Return the (x, y) coordinate for the center point of the cell that contains the specified text.  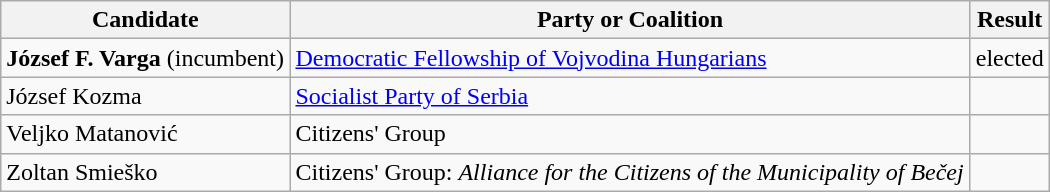
Veljko Matanović (146, 134)
Citizens' Group: Alliance for the Citizens of the Municipality of Bečej (630, 172)
Party or Coalition (630, 20)
Citizens' Group (630, 134)
Socialist Party of Serbia (630, 96)
Candidate (146, 20)
Democratic Fellowship of Vojvodina Hungarians (630, 58)
József F. Varga (incumbent) (146, 58)
Result (1010, 20)
József Kozma (146, 96)
elected (1010, 58)
Zoltan Smieško (146, 172)
